Output the [x, y] coordinate of the center of the cell containing the given text.  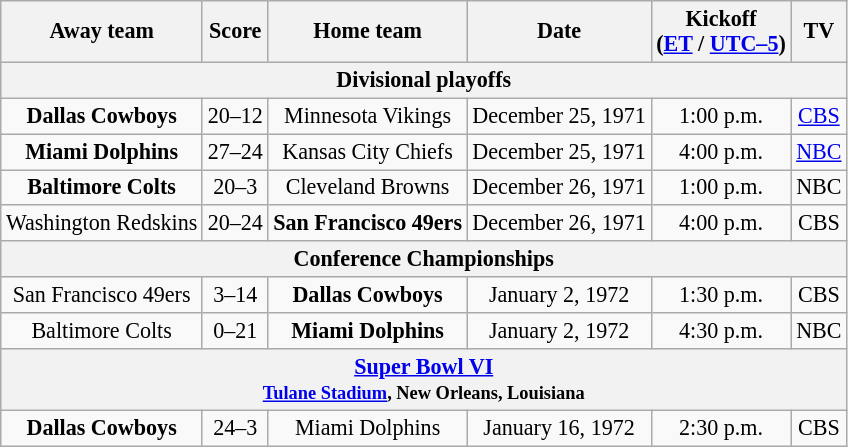
January 16, 1972 [559, 428]
Washington Redskins [102, 223]
Cleveland Browns [368, 187]
Kickoff(ET / UTC–5) [721, 30]
24–3 [235, 428]
Home team [368, 30]
4:30 p.m. [721, 330]
Kansas City Chiefs [368, 151]
Super Bowl VITulane Stadium, New Orleans, Louisiana [424, 378]
Date [559, 30]
20–3 [235, 187]
Score [235, 30]
20–12 [235, 116]
2:30 p.m. [721, 428]
Conference Championships [424, 259]
27–24 [235, 151]
20–24 [235, 223]
TV [819, 30]
Minnesota Vikings [368, 116]
Away team [102, 30]
3–14 [235, 295]
Divisional playoffs [424, 80]
0–21 [235, 330]
1:30 p.m. [721, 295]
